Extract the (X, Y) coordinate from the center of the cell holding the provided text.  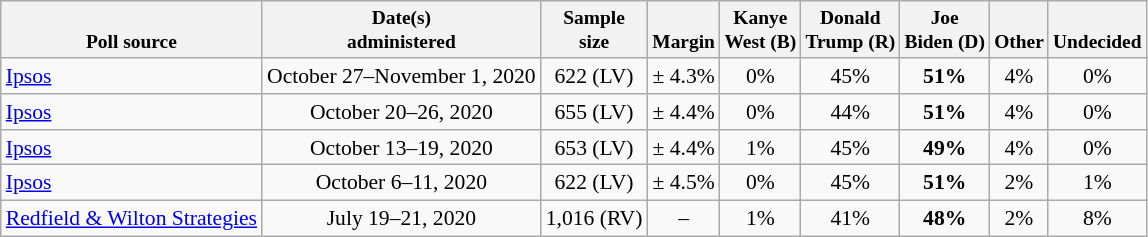
± 4.5% (683, 183)
Samplesize (594, 30)
41% (850, 219)
653 (LV) (594, 148)
Date(s)administered (402, 30)
Margin (683, 30)
8% (1097, 219)
October 20–26, 2020 (402, 112)
October 27–November 1, 2020 (402, 76)
Redfield & Wilton Strategies (132, 219)
July 19–21, 2020 (402, 219)
49% (945, 148)
DonaldTrump (R) (850, 30)
October 6–11, 2020 (402, 183)
Undecided (1097, 30)
JoeBiden (D) (945, 30)
± 4.3% (683, 76)
1,016 (RV) (594, 219)
Poll source (132, 30)
655 (LV) (594, 112)
48% (945, 219)
– (683, 219)
October 13–19, 2020 (402, 148)
44% (850, 112)
KanyeWest (B) (760, 30)
Other (1020, 30)
